Determine the [x, y] coordinate at the center of the cell enclosing the given text.  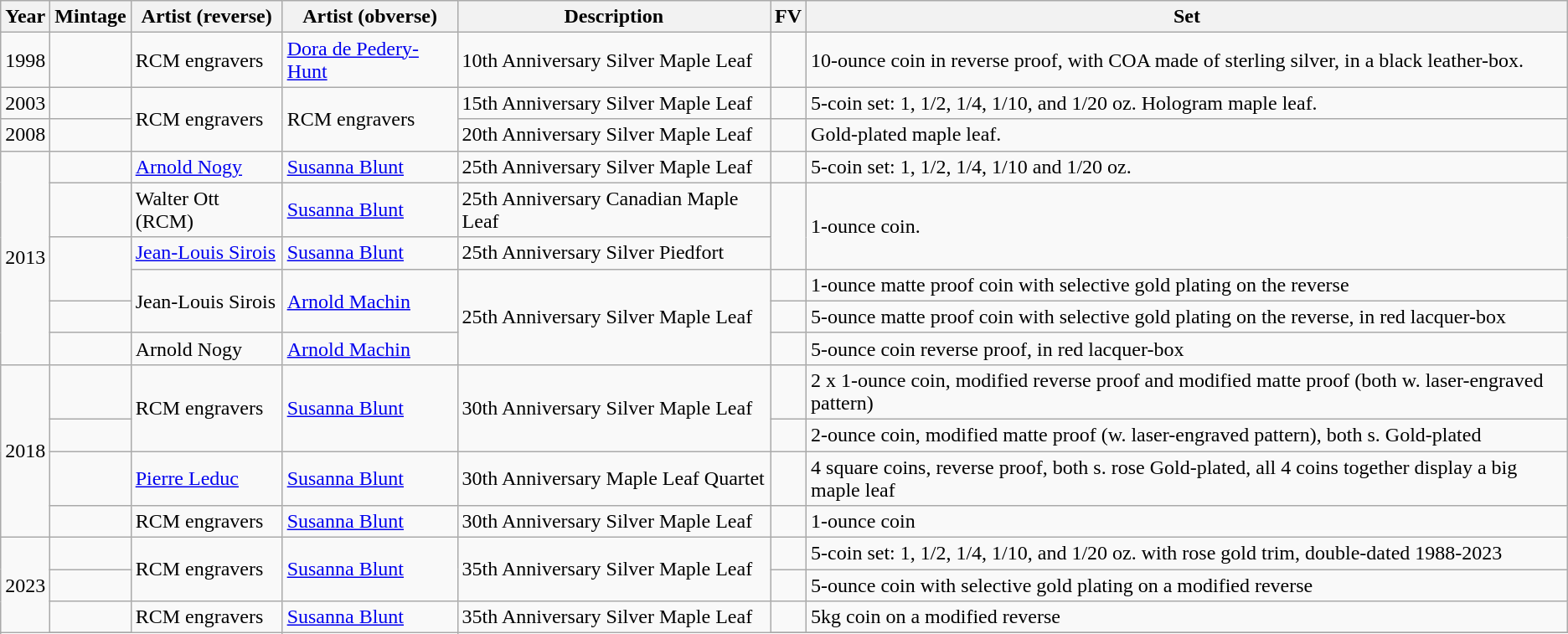
Dora de Pedery-Hunt [370, 60]
2008 [25, 135]
1-ounce coin. [1188, 226]
5-coin set: 1, 1/2, 1/4, 1/10, and 1/20 oz. with rose gold trim, double-dated 1988-2023 [1188, 554]
Gold-plated maple leaf. [1188, 135]
10-ounce coin in reverse proof, with COA made of sterling silver, in a black leather-box. [1188, 60]
Set [1188, 17]
5-ounce matte proof coin with selective gold plating on the reverse, in red lacquer-box [1188, 317]
10th Anniversary Silver Maple Leaf [613, 60]
2-ounce coin, modified matte proof (w. laser-engraved pattern), both s. Gold-plated [1188, 435]
5-ounce coin reverse proof, in red lacquer-box [1188, 348]
4 square coins, reverse proof, both s. rose Gold-plated, all 4 coins together display a big maple leaf [1188, 477]
2018 [25, 451]
2 x 1-ounce coin, modified reverse proof and modified matte proof (both w. laser-engraved pattern) [1188, 392]
2023 [25, 585]
Description [613, 17]
2013 [25, 258]
1998 [25, 60]
5kg coin on a modified reverse [1188, 617]
Artist (reverse) [206, 17]
5-coin set: 1, 1/2, 1/4, 1/10 and 1/20 oz. [1188, 167]
Walter Ott (RCM) [206, 209]
1-ounce matte proof coin with selective gold plating on the reverse [1188, 285]
30th Anniversary Maple Leaf Quartet [613, 477]
Pierre Leduc [206, 477]
FV [789, 17]
Artist (obverse) [370, 17]
5-coin set: 1, 1/2, 1/4, 1/10, and 1/20 oz. Hologram maple leaf. [1188, 103]
2003 [25, 103]
25th Anniversary Silver Piedfort [613, 253]
Year [25, 17]
1-ounce coin [1188, 522]
15th Anniversary Silver Maple Leaf [613, 103]
25th Anniversary Canadian Maple Leaf [613, 209]
5-ounce coin with selective gold plating on a modified reverse [1188, 585]
Mintage [90, 17]
20th Anniversary Silver Maple Leaf [613, 135]
